From the cell containing the given text, extract its center point as (X, Y) coordinate. 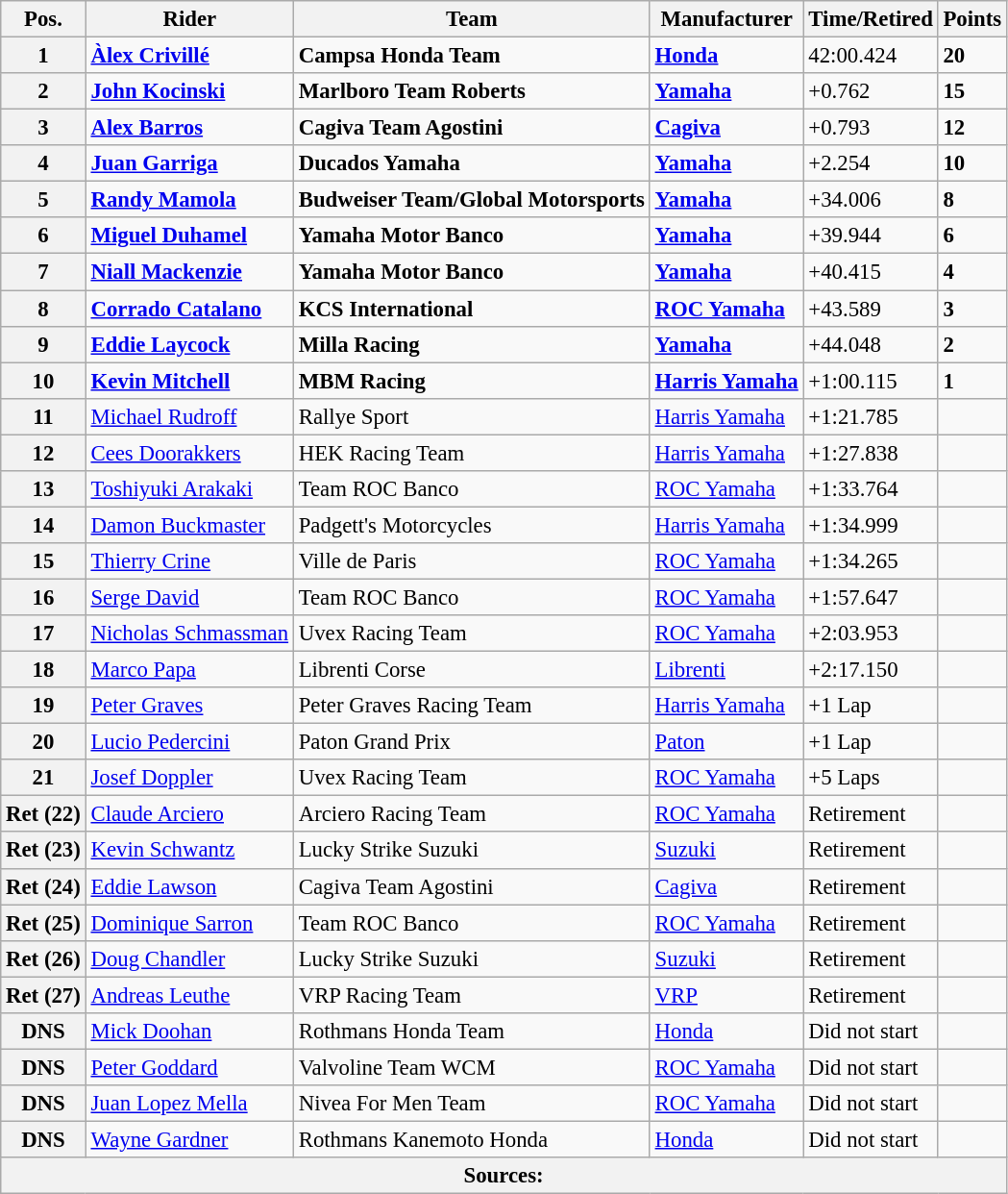
Kevin Schwantz (189, 851)
Nivea For Men Team (471, 1104)
Campsa Honda Team (471, 56)
+2:17.150 (871, 670)
11 (43, 416)
Àlex Crivillé (189, 56)
Milla Racing (471, 344)
13 (43, 489)
+1:21.785 (871, 416)
Alex Barros (189, 128)
Nicholas Schmassman (189, 634)
Wayne Gardner (189, 1139)
7 (43, 272)
Paton Grand Prix (471, 742)
Toshiyuki Arakaki (189, 489)
Andreas Leuthe (189, 995)
+5 Laps (871, 778)
+2:03.953 (871, 634)
Juan Garriga (189, 163)
Arciero Racing Team (471, 814)
+1:33.764 (871, 489)
Time/Retired (871, 19)
Juan Lopez Mella (189, 1104)
+0.762 (871, 91)
Sources: (504, 1176)
Ret (22) (43, 814)
Mick Doohan (189, 1032)
Claude Arciero (189, 814)
John Kocinski (189, 91)
Miguel Duhamel (189, 236)
18 (43, 670)
+34.006 (871, 200)
5 (43, 200)
Peter Graves (189, 706)
HEK Racing Team (471, 453)
Librenti (726, 670)
Ret (26) (43, 958)
VRP (726, 995)
Ducados Yamaha (471, 163)
Manufacturer (726, 19)
Eddie Laycock (189, 344)
Padgett's Motorcycles (471, 525)
Valvoline Team WCM (471, 1067)
Doug Chandler (189, 958)
Damon Buckmaster (189, 525)
Michael Rudroff (189, 416)
+39.944 (871, 236)
Marco Papa (189, 670)
Eddie Lawson (189, 886)
19 (43, 706)
+1:34.265 (871, 561)
Points (972, 19)
9 (43, 344)
+1:57.647 (871, 597)
17 (43, 634)
Peter Goddard (189, 1067)
Serge David (189, 597)
+2.254 (871, 163)
Niall Mackenzie (189, 272)
Corrado Catalano (189, 309)
+0.793 (871, 128)
+1:00.115 (871, 381)
Ret (24) (43, 886)
+40.415 (871, 272)
+44.048 (871, 344)
Josef Doppler (189, 778)
Ville de Paris (471, 561)
Paton (726, 742)
+1:27.838 (871, 453)
Ret (23) (43, 851)
Rothmans Honda Team (471, 1032)
MBM Racing (471, 381)
Randy Mamola (189, 200)
Ret (27) (43, 995)
Kevin Mitchell (189, 381)
Ret (25) (43, 923)
Librenti Corse (471, 670)
21 (43, 778)
Rider (189, 19)
+1:34.999 (871, 525)
14 (43, 525)
Cees Doorakkers (189, 453)
Rallye Sport (471, 416)
42:00.424 (871, 56)
Dominique Sarron (189, 923)
Peter Graves Racing Team (471, 706)
Thierry Crine (189, 561)
Lucio Pedercini (189, 742)
KCS International (471, 309)
Rothmans Kanemoto Honda (471, 1139)
+43.589 (871, 309)
Marlboro Team Roberts (471, 91)
Pos. (43, 19)
Team (471, 19)
16 (43, 597)
VRP Racing Team (471, 995)
Budweiser Team/Global Motorsports (471, 200)
